Locate the cell with the specified text and output its [X, Y] center coordinate. 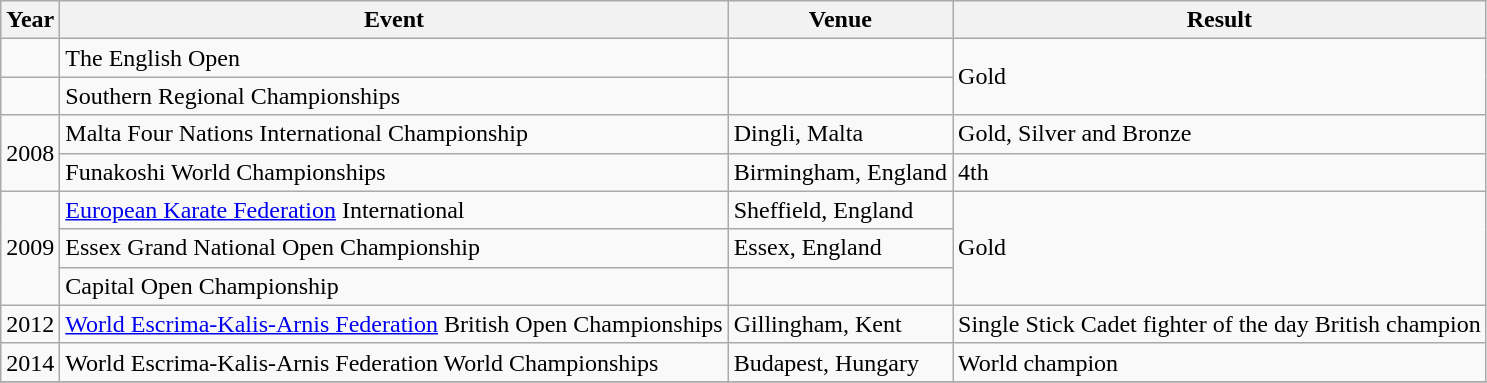
Funakoshi World Championships [394, 172]
European Karate Federation International [394, 210]
4th [1220, 172]
World Escrima-Kalis-Arnis Federation British Open Championships [394, 324]
World Escrima-Kalis-Arnis Federation World Championships [394, 362]
Dingli, Malta [840, 134]
2009 [30, 248]
Southern Regional Championships [394, 96]
Gold, Silver and Bronze [1220, 134]
2008 [30, 153]
Malta Four Nations International Championship [394, 134]
Essex Grand National Open Championship [394, 248]
Essex, England [840, 248]
Gillingham, Kent [840, 324]
Year [30, 20]
Sheffield, England [840, 210]
Capital Open Championship [394, 286]
Budapest, Hungary [840, 362]
2014 [30, 362]
Event [394, 20]
2012 [30, 324]
Birmingham, England [840, 172]
Single Stick Cadet fighter of the day British champion [1220, 324]
The English Open [394, 58]
World champion [1220, 362]
Result [1220, 20]
Venue [840, 20]
